Return (x, y) of the center of cell containing provided text 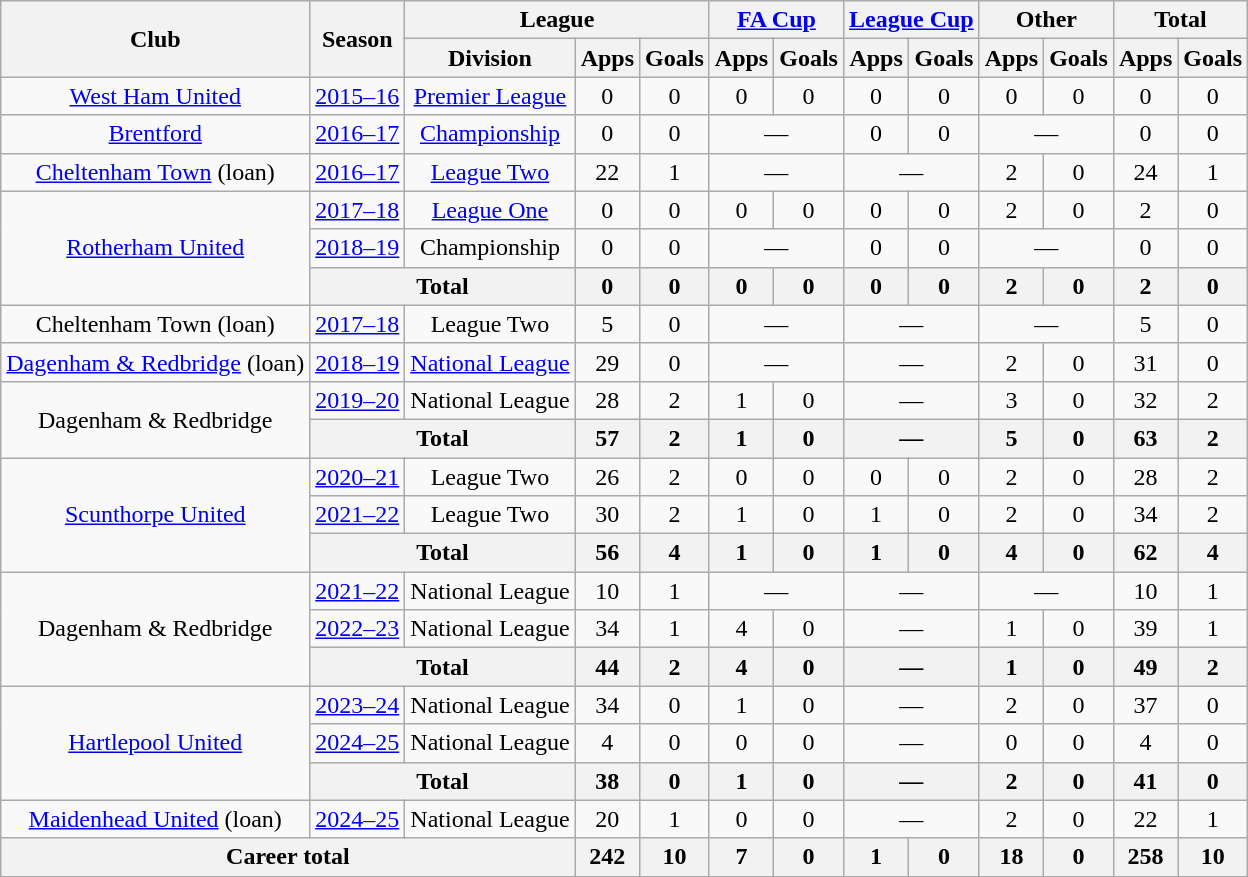
7 (741, 857)
31 (1145, 362)
24 (1145, 172)
FA Cup (776, 20)
18 (1011, 857)
29 (607, 362)
62 (1145, 553)
63 (1145, 438)
Dagenham & Redbridge (loan) (156, 362)
Club (156, 39)
Season (358, 39)
2020–21 (358, 477)
44 (607, 667)
37 (1145, 705)
Scunthorpe United (156, 515)
57 (607, 438)
3 (1011, 400)
41 (1145, 781)
2015–16 (358, 96)
258 (1145, 857)
20 (607, 819)
Maidenhead United (loan) (156, 819)
30 (607, 515)
Hartlepool United (156, 743)
32 (1145, 400)
2022–23 (358, 629)
League (557, 20)
2023–24 (358, 705)
League Cup (911, 20)
Other (1046, 20)
Division (490, 58)
League One (490, 210)
39 (1145, 629)
Premier League (490, 96)
Career total (288, 857)
56 (607, 553)
2019–20 (358, 400)
Rotherham United (156, 248)
West Ham United (156, 96)
242 (607, 857)
Brentford (156, 134)
26 (607, 477)
38 (607, 781)
49 (1145, 667)
